Return the [x, y] coordinate for the center point of the cell that contains the specified text.  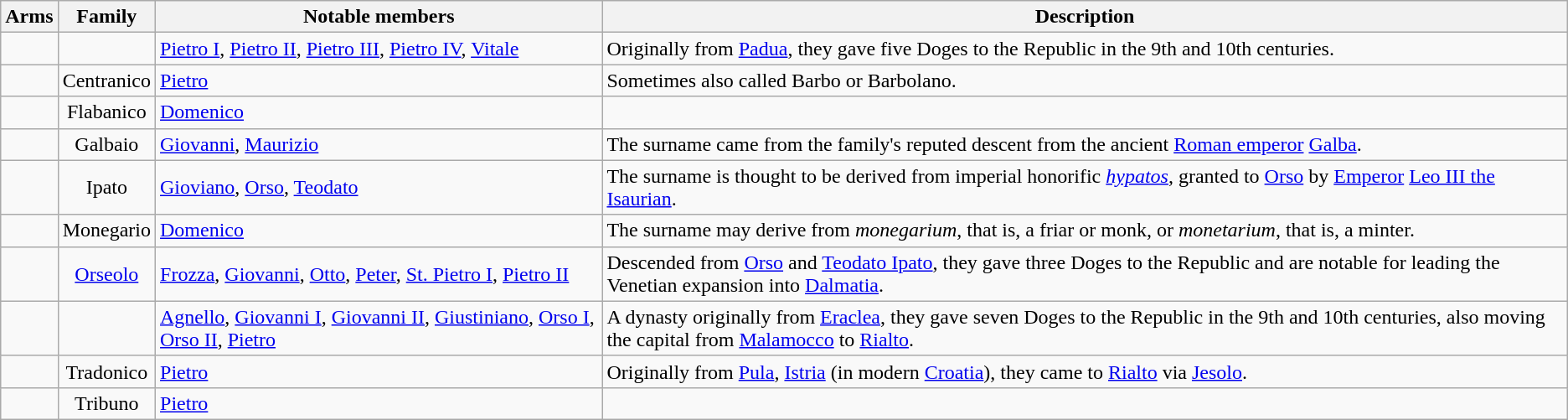
Centranico [106, 80]
Frozza, Giovanni, Otto, Peter, St. Pietro I, Pietro II [379, 273]
Family [106, 17]
The surname may derive from monegarium, that is, a friar or monk, or monetarium, that is, a minter. [1085, 231]
Orseolo [106, 273]
Tradonico [106, 371]
Description [1085, 17]
Flabanico [106, 112]
Agnello, Giovanni I, Giovanni II, Giustiniano, Orso I, Orso II, Pietro [379, 329]
Gioviano, Orso, Teodato [379, 188]
Originally from Pula, Istria (in modern Croatia), they came to Rialto via Jesolo. [1085, 371]
Tribuno [106, 403]
Notable members [379, 17]
Monegario [106, 231]
Sometimes also called Barbo or Barbolano. [1085, 80]
The surname is thought to be derived from imperial honorific hypatos, granted to Orso by Emperor Leo III the Isaurian. [1085, 188]
Descended from Orso and Teodato Ipato, they gave three Doges to the Republic and are notable for leading the Venetian expansion into Dalmatia. [1085, 273]
Arms [29, 17]
The surname came from the family's reputed descent from the ancient Roman emperor Galba. [1085, 144]
Ipato [106, 188]
Galbaio [106, 144]
Originally from Padua, they gave five Doges to the Republic in the 9th and 10th centuries. [1085, 49]
Giovanni, Maurizio [379, 144]
Pietro I, Pietro II, Pietro III, Pietro IV, Vitale [379, 49]
